Detect which cell encompasses the target text, then output its [X, Y] center coordinate. 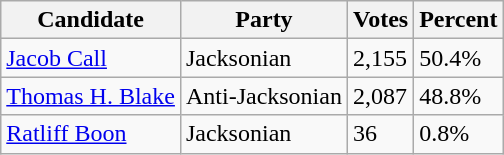
48.8% [458, 96]
2,155 [380, 58]
Jacob Call [91, 58]
0.8% [458, 134]
Anti-Jacksonian [264, 96]
2,087 [380, 96]
Percent [458, 20]
Thomas H. Blake [91, 96]
Candidate [91, 20]
Votes [380, 20]
50.4% [458, 58]
Ratliff Boon [91, 134]
Party [264, 20]
36 [380, 134]
